For the text-containing cell, return its midpoint in (x, y) coordinate format. 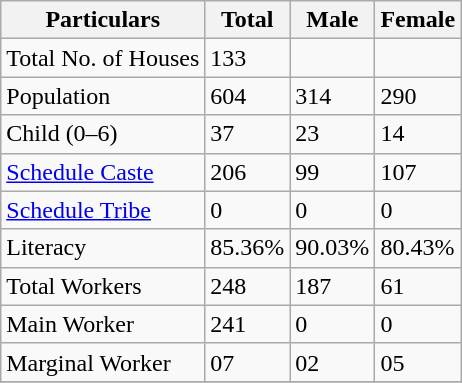
37 (248, 134)
Child (0–6) (103, 134)
Schedule Tribe (103, 210)
206 (248, 172)
Literacy (103, 248)
Main Worker (103, 324)
14 (418, 134)
Marginal Worker (103, 362)
107 (418, 172)
604 (248, 96)
187 (332, 286)
Particulars (103, 20)
80.43% (418, 248)
Female (418, 20)
99 (332, 172)
248 (248, 286)
314 (332, 96)
02 (332, 362)
Population (103, 96)
241 (248, 324)
Total Workers (103, 286)
Schedule Caste (103, 172)
Male (332, 20)
90.03% (332, 248)
23 (332, 134)
Total No. of Houses (103, 58)
290 (418, 96)
85.36% (248, 248)
Total (248, 20)
61 (418, 286)
133 (248, 58)
05 (418, 362)
07 (248, 362)
